Return the (X, Y) coordinate for the center point of the cell that contains the specified text.  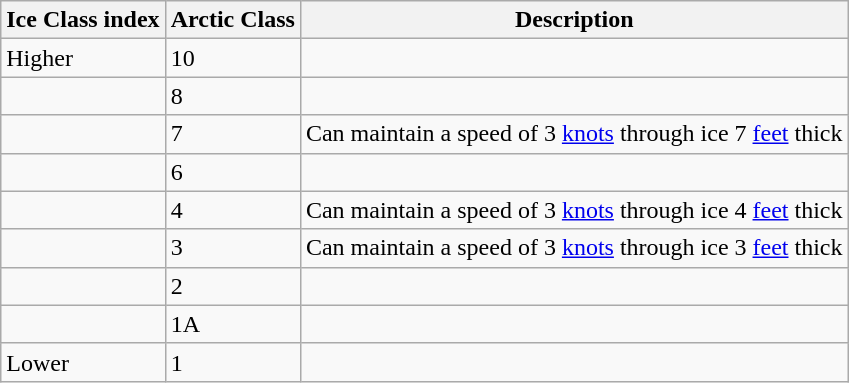
Lower (83, 362)
Can maintain a speed of 3 knots through ice 3 feet thick (574, 248)
Arctic Class (232, 20)
1 (232, 362)
7 (232, 134)
Can maintain a speed of 3 knots through ice 4 feet thick (574, 210)
2 (232, 286)
Description (574, 20)
Higher (83, 58)
3 (232, 248)
6 (232, 172)
Can maintain a speed of 3 knots through ice 7 feet thick (574, 134)
4 (232, 210)
10 (232, 58)
1A (232, 324)
Ice Class index (83, 20)
8 (232, 96)
